Find where the given text appears and provide that cell's center as (x, y) coordinate. 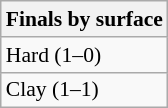
Finals by surface (84, 19)
Clay (1–1) (84, 90)
Hard (1–0) (84, 55)
